Detect which cell encompasses the target text, then output its (x, y) center coordinate. 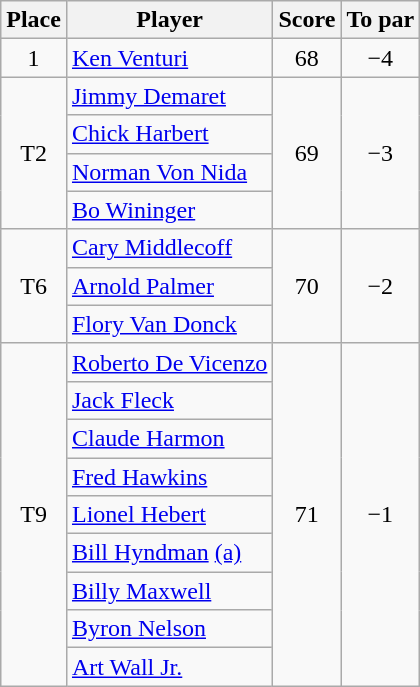
Bo Wininger (169, 210)
Roberto De Vicenzo (169, 362)
Bill Hyndman (a) (169, 553)
T2 (34, 153)
−1 (380, 514)
Fred Hawkins (169, 477)
To par (380, 20)
1 (34, 58)
Player (169, 20)
−4 (380, 58)
−3 (380, 153)
68 (307, 58)
T6 (34, 286)
Billy Maxwell (169, 591)
Flory Van Donck (169, 324)
Score (307, 20)
Chick Harbert (169, 134)
−2 (380, 286)
Jimmy Demaret (169, 96)
Cary Middlecoff (169, 248)
Arnold Palmer (169, 286)
Norman Von Nida (169, 172)
Jack Fleck (169, 400)
Claude Harmon (169, 438)
69 (307, 153)
Place (34, 20)
Byron Nelson (169, 629)
Lionel Hebert (169, 515)
70 (307, 286)
Art Wall Jr. (169, 667)
71 (307, 514)
Ken Venturi (169, 58)
T9 (34, 514)
